Search for the cell housing the specified text and yield its [X, Y] center coordinate. 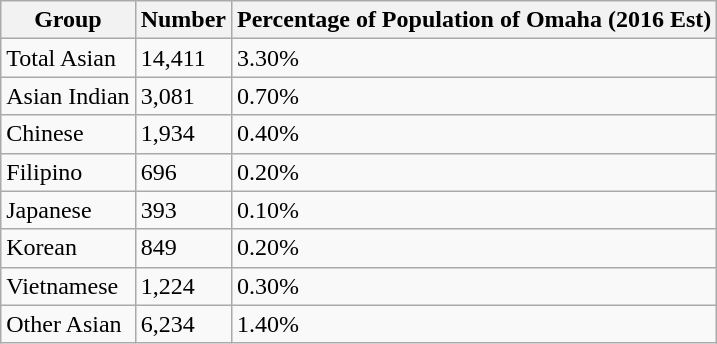
Group [68, 20]
Asian Indian [68, 96]
14,411 [183, 58]
0.70% [474, 96]
Percentage of Population of Omaha (2016 Est) [474, 20]
849 [183, 248]
Filipino [68, 172]
3,081 [183, 96]
1,934 [183, 134]
393 [183, 210]
Chinese [68, 134]
3.30% [474, 58]
Korean [68, 248]
Total Asian [68, 58]
Number [183, 20]
0.10% [474, 210]
Japanese [68, 210]
696 [183, 172]
1,224 [183, 286]
0.40% [474, 134]
0.30% [474, 286]
1.40% [474, 324]
6,234 [183, 324]
Other Asian [68, 324]
Vietnamese [68, 286]
